Find where the given text appears and provide that cell's center as (X, Y) coordinate. 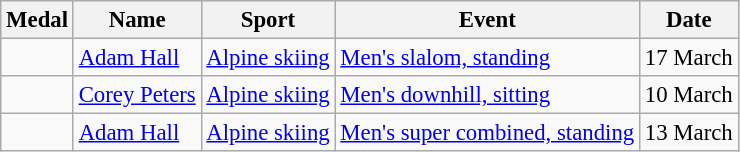
Date (688, 20)
Men's downhill, sitting (487, 95)
Men's super combined, standing (487, 133)
10 March (688, 95)
Men's slalom, standing (487, 58)
13 March (688, 133)
Name (137, 20)
17 March (688, 58)
Event (487, 20)
Sport (268, 20)
Medal (38, 20)
Corey Peters (137, 95)
